Determine the (x, y) coordinate at the center of the cell enclosing the given text.  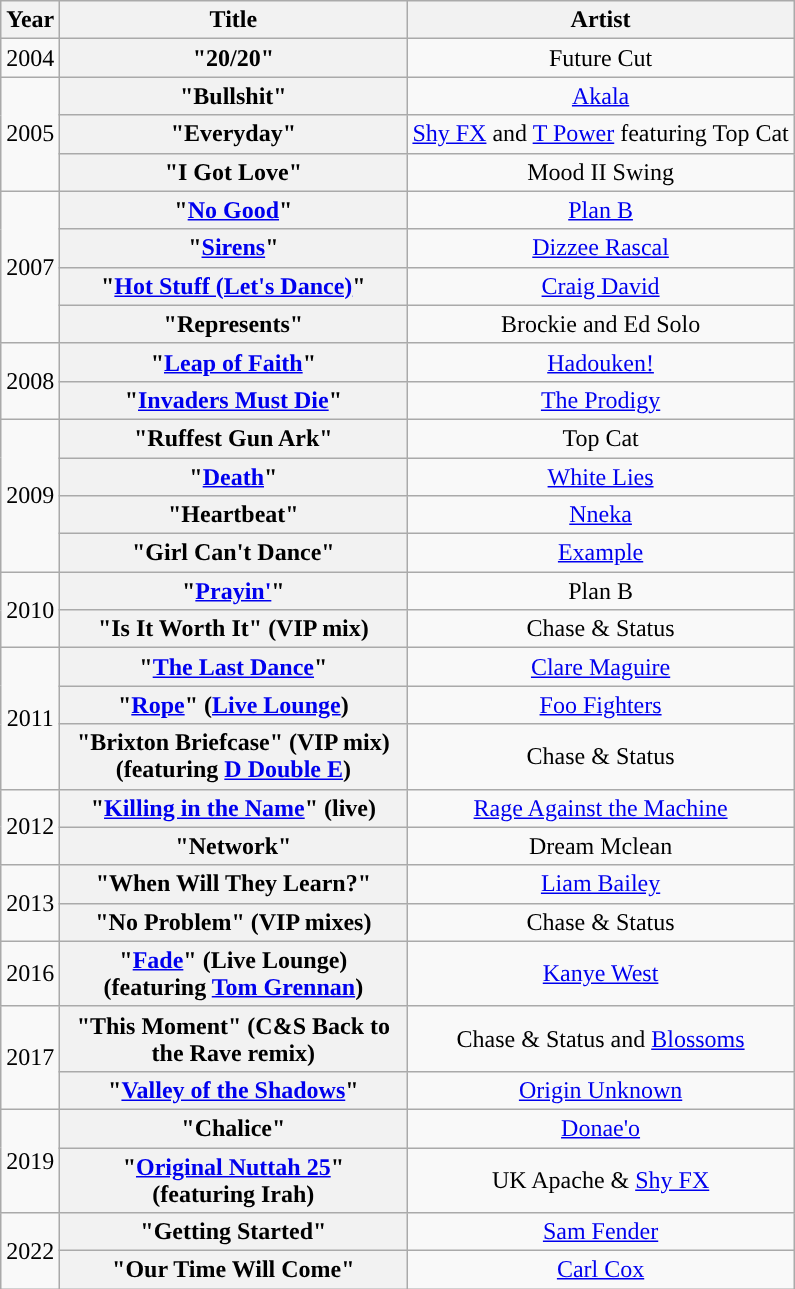
2012 (30, 827)
Shy FX and T Power featuring Top Cat (600, 134)
Artist (600, 20)
Kanye West (600, 974)
Craig David (600, 286)
"Leap of Faith" (234, 362)
2007 (30, 267)
"Ruffest Gun Ark" (234, 438)
Nneka (600, 515)
2016 (30, 974)
Mood II Swing (600, 172)
Foo Fighters (600, 705)
2009 (30, 495)
Example (600, 553)
"No Problem" (VIP mixes) (234, 922)
UK Apache & Shy FX (600, 1180)
"Bullshit" (234, 96)
"Fade" (Live Lounge) (featuring Tom Grennan) (234, 974)
Liam Bailey (600, 884)
2013 (30, 903)
Sam Fender (600, 1232)
Dizzee Rascal (600, 248)
Clare Maguire (600, 667)
2005 (30, 134)
"Heartbeat" (234, 515)
Carl Cox (600, 1270)
"Death" (234, 477)
Origin Unknown (600, 1090)
Rage Against the Machine (600, 808)
Year (30, 20)
"Girl Can't Dance" (234, 553)
"Represents" (234, 324)
"Hot Stuff (Let's Dance)" (234, 286)
"Brixton Briefcase" (VIP mix)(featuring D Double E) (234, 756)
"Chalice" (234, 1128)
Title (234, 20)
"20/20" (234, 58)
Donae'o (600, 1128)
"Invaders Must Die" (234, 400)
2022 (30, 1251)
"Getting Started" (234, 1232)
White Lies (600, 477)
"Prayin'" (234, 591)
2011 (30, 718)
"Valley of the Shadows" (234, 1090)
"Everyday" (234, 134)
2004 (30, 58)
"Sirens" (234, 248)
"Network" (234, 846)
2019 (30, 1160)
"Killing in the Name" (live) (234, 808)
Hadouken! (600, 362)
Dream Mclean (600, 846)
2010 (30, 610)
2017 (30, 1058)
Chase & Status and Blossoms (600, 1038)
The Prodigy (600, 400)
"No Good" (234, 210)
"Our Time Will Come" (234, 1270)
"I Got Love" (234, 172)
"The Last Dance" (234, 667)
Akala (600, 96)
"Original Nuttah 25" (featuring Irah) (234, 1180)
Top Cat (600, 438)
Future Cut (600, 58)
"Is It Worth It" (VIP mix) (234, 629)
"When Will They Learn?" (234, 884)
"Rope" (Live Lounge) (234, 705)
Brockie and Ed Solo (600, 324)
2008 (30, 381)
"This Moment" (C&S Back to the Rave remix) (234, 1038)
